Capture the cell that displays the provided text and extract its [x, y] central coordinate. 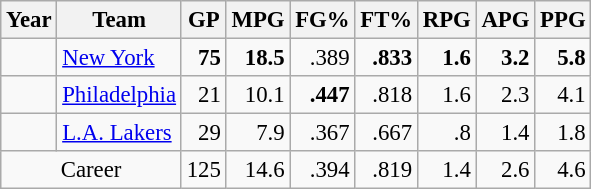
18.5 [258, 58]
.833 [386, 58]
3.2 [506, 58]
Year [29, 20]
21 [204, 95]
.394 [322, 170]
.818 [386, 95]
Career [92, 170]
29 [204, 133]
14.6 [258, 170]
FG% [322, 20]
2.3 [506, 95]
125 [204, 170]
.667 [386, 133]
75 [204, 58]
Team [119, 20]
1.8 [563, 133]
GP [204, 20]
Philadelphia [119, 95]
2.6 [506, 170]
L.A. Lakers [119, 133]
.367 [322, 133]
RPG [446, 20]
PPG [563, 20]
5.8 [563, 58]
4.1 [563, 95]
4.6 [563, 170]
.819 [386, 170]
APG [506, 20]
.8 [446, 133]
.447 [322, 95]
10.1 [258, 95]
New York [119, 58]
.389 [322, 58]
FT% [386, 20]
7.9 [258, 133]
MPG [258, 20]
